Find where the given text appears and provide that cell's center as [x, y] coordinate. 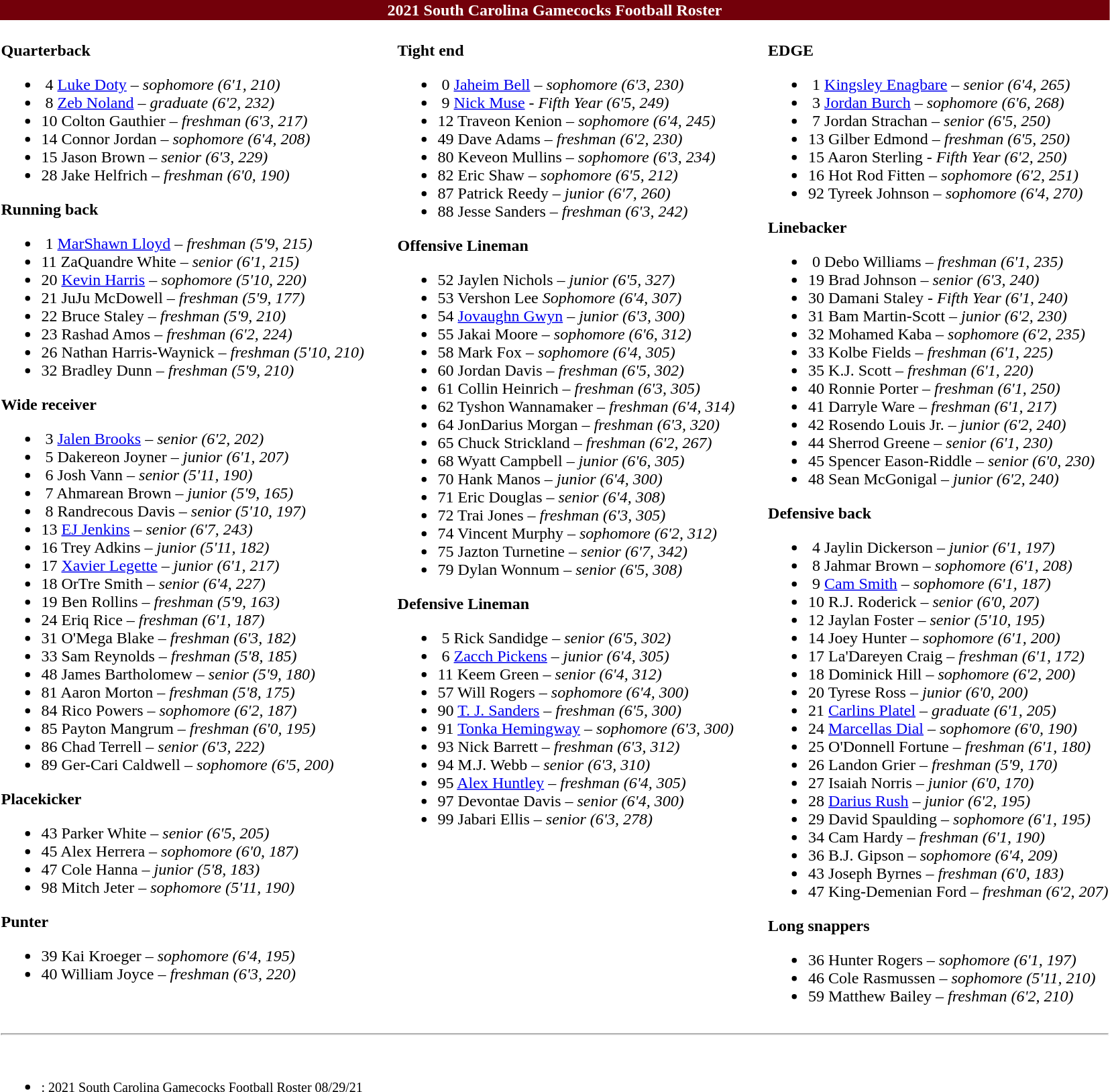
2021 South Carolina Gamecocks Football Roster [555, 10]
